Determine the [x, y] coordinate at the center of the cell enclosing the given text.  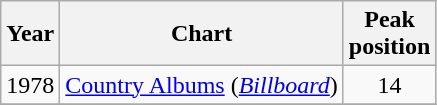
14 [389, 85]
Year [30, 34]
1978 [30, 85]
Chart [202, 34]
Country Albums (Billboard) [202, 85]
Peakposition [389, 34]
